Capture the cell that displays the provided text and extract its (X, Y) central coordinate. 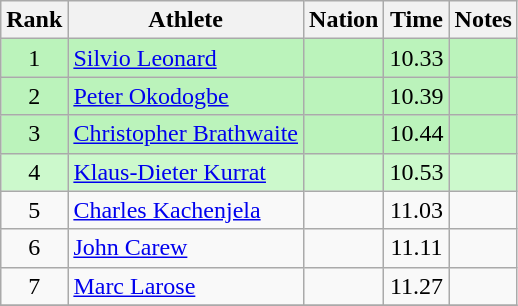
11.27 (416, 286)
John Carew (186, 248)
1 (34, 58)
5 (34, 210)
Time (416, 20)
10.39 (416, 96)
3 (34, 134)
Rank (34, 20)
11.11 (416, 248)
Notes (483, 20)
Athlete (186, 20)
10.53 (416, 172)
6 (34, 248)
Nation (344, 20)
Peter Okodogbe (186, 96)
4 (34, 172)
10.33 (416, 58)
2 (34, 96)
Silvio Leonard (186, 58)
10.44 (416, 134)
Marc Larose (186, 286)
Klaus-Dieter Kurrat (186, 172)
11.03 (416, 210)
7 (34, 286)
Charles Kachenjela (186, 210)
Christopher Brathwaite (186, 134)
